From the cell containing the given text, extract its center point as [x, y] coordinate. 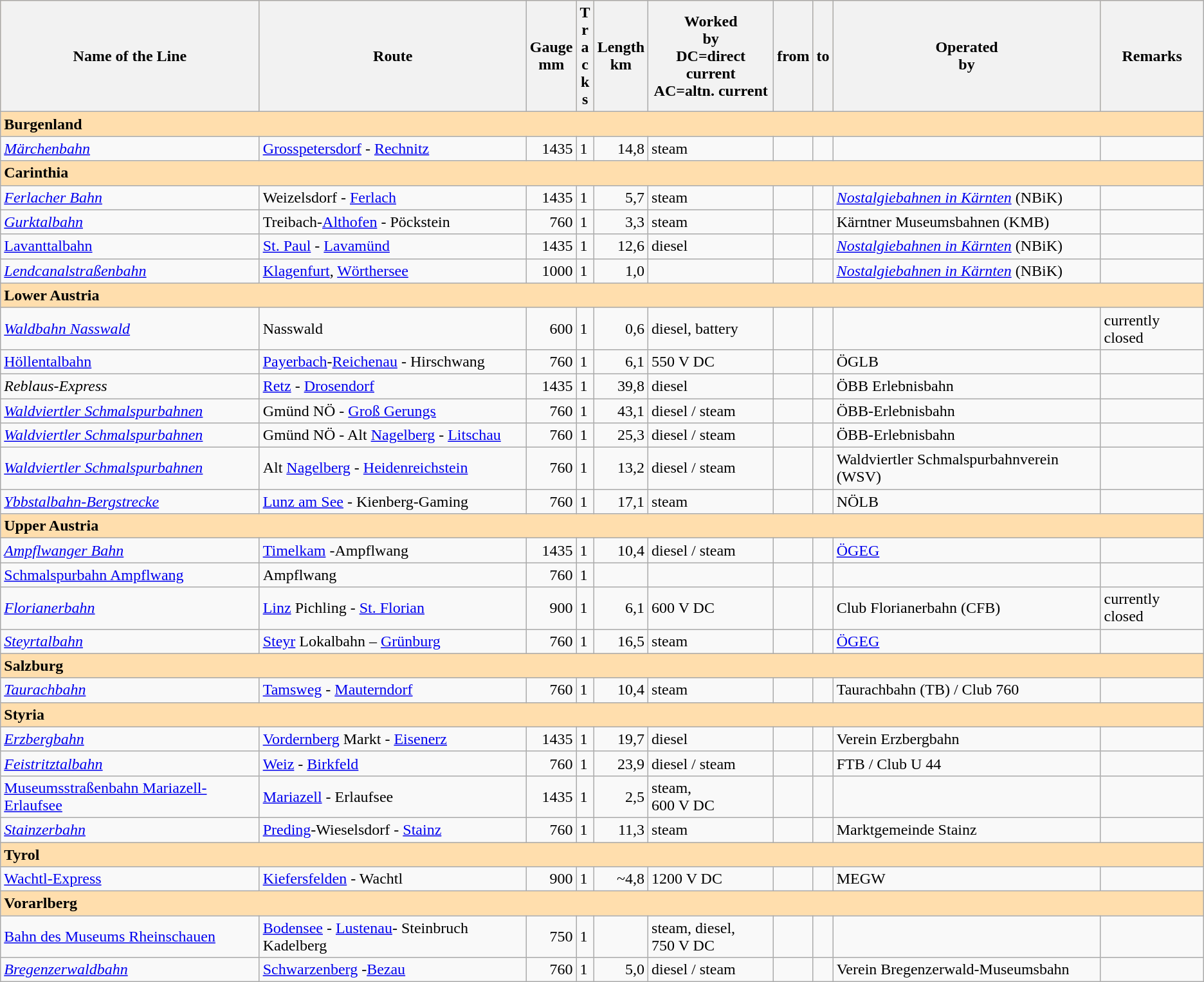
St. Paul - Lavamünd [392, 246]
Retz - Drosendorf [392, 386]
Taurachbahn (TB) / Club 760 [967, 690]
Styria [602, 714]
Salzburg [602, 666]
Lunz am See - Kienberg-Gaming [392, 502]
1000 [551, 271]
14,8 [621, 149]
Marktgemeinde Stainz [967, 830]
43,1 [621, 411]
~4,8 [621, 879]
1,0 [621, 271]
Gurktalbahn [130, 222]
550 V DC [711, 361]
Lower Austria [602, 295]
11,3 [621, 830]
Ybbstalbahn-Bergstrecke [130, 502]
ÖBB Erlebnisbahn [967, 386]
Remarks [1152, 57]
Steyr Lokalbahn – Grünburg [392, 641]
0,6 [621, 328]
Gaugemm [551, 57]
Operatedby [967, 57]
Höllentalbahn [130, 361]
13,2 [621, 468]
Ampflwang [392, 575]
39,8 [621, 386]
5,7 [621, 197]
from [794, 57]
Waldviertler Schmalspurbahnverein (WSV) [967, 468]
Ferlacher Bahn [130, 197]
steam, diesel, 750 V DC [711, 936]
3,3 [621, 222]
Steyrtalbahn [130, 641]
Lendcanalstraßenbahn [130, 271]
Nasswald [392, 328]
to [823, 57]
Märchenbahn [130, 149]
Grosspetersdorf - Rechnitz [392, 149]
Gmünd NÖ - Alt Nagelberg - Litschau [392, 435]
Verein Bregenzerwald-Museumsbahn [967, 970]
Kiefersfelden - Wachtl [392, 879]
Museumsstraßenbahn Mariazell-Erlaufsee [130, 796]
Lavanttalbahn [130, 246]
Alt Nagelberg - Heidenreichstein [392, 468]
Lengthkm [621, 57]
Tracks [585, 57]
25,3 [621, 435]
19,7 [621, 739]
Taurachbahn [130, 690]
Feistritztalbahn [130, 763]
Tyrol [602, 855]
12,6 [621, 246]
5,0 [621, 970]
Klagenfurt, Wörthersee [392, 271]
Carinthia [602, 173]
17,1 [621, 502]
Route [392, 57]
Upper Austria [602, 526]
750 [551, 936]
steam, 600 V DC [711, 796]
NÖLB [967, 502]
Weiz - Birkfeld [392, 763]
2,5 [621, 796]
Gmünd NÖ - Groß Gerungs [392, 411]
600 [551, 328]
Wachtl-Express [130, 879]
Linz Pichling - St. Florian [392, 608]
MEGW [967, 879]
Bahn des Museums Rheinschauen [130, 936]
Bodensee - Lustenau- Steinbruch Kadelberg [392, 936]
1200 V DC [711, 879]
Vorarlberg [602, 904]
23,9 [621, 763]
600 V DC [711, 608]
Kärntner Museumsbahnen (KMB) [967, 222]
Treibach-Althofen - Pöckstein [392, 222]
Verein Erzbergbahn [967, 739]
Waldbahn Nasswald [130, 328]
Reblaus-Express [130, 386]
Timelkam -Ampflwang [392, 550]
Stainzerbahn [130, 830]
Name of the Line [130, 57]
Weizelsdorf - Ferlach [392, 197]
Preding-Wieselsdorf - Stainz [392, 830]
Schwarzenberg -Bezau [392, 970]
Florianerbahn [130, 608]
16,5 [621, 641]
Erzbergbahn [130, 739]
Club Florianerbahn (CFB) [967, 608]
ÖGLB [967, 361]
Tamsweg - Mauterndorf [392, 690]
Payerbach-Reichenau - Hirschwang [392, 361]
Burgenland [602, 124]
Mariazell - Erlaufsee [392, 796]
FTB / Club U 44 [967, 763]
Schmalspurbahn Ampflwang [130, 575]
diesel, battery [711, 328]
Ampflwanger Bahn [130, 550]
WorkedbyDC=direct currentAC=altn. current [711, 57]
Vordernberg Markt - Eisenerz [392, 739]
Bregenzerwaldbahn [130, 970]
